Return the [x, y] coordinate for the center point of the cell that contains the specified text.  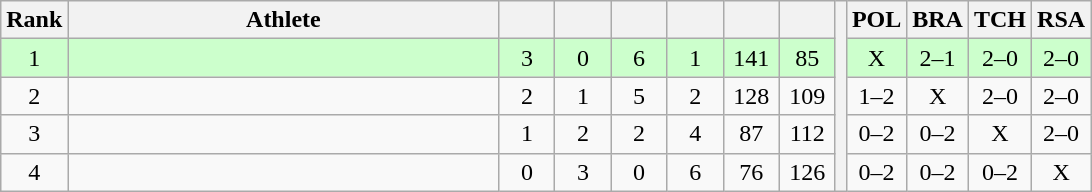
109 [807, 96]
126 [807, 172]
1–2 [876, 96]
Rank [34, 20]
141 [751, 58]
RSA [1062, 20]
TCH [1000, 20]
85 [807, 58]
112 [807, 134]
128 [751, 96]
76 [751, 172]
POL [876, 20]
Athlete [284, 20]
87 [751, 134]
BRA [938, 20]
2–1 [938, 58]
5 [639, 96]
